Provide the [x, y] coordinate of the cell's center where the given text is located.  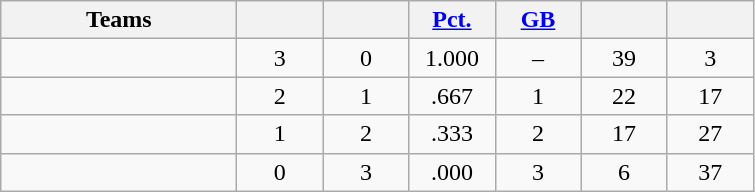
.667 [452, 96]
.333 [452, 134]
27 [710, 134]
Pct. [452, 20]
GB [538, 20]
– [538, 58]
Teams [119, 20]
39 [624, 58]
22 [624, 96]
1.000 [452, 58]
6 [624, 172]
37 [710, 172]
.000 [452, 172]
